For the text-containing cell, return its midpoint in (x, y) coordinate format. 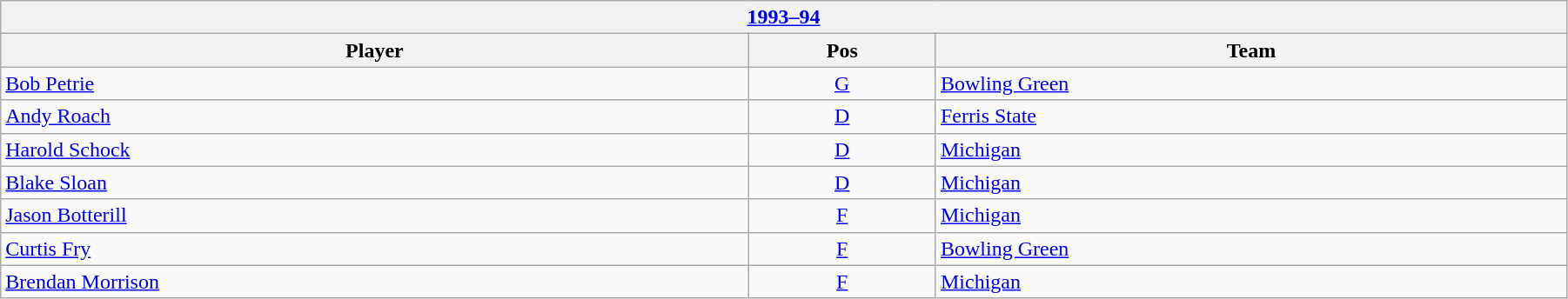
G (842, 83)
Ferris State (1251, 116)
Harold Schock (374, 149)
1993–94 (784, 17)
Pos (842, 50)
Jason Botterill (374, 216)
Bob Petrie (374, 83)
Brendan Morrison (374, 282)
Player (374, 50)
Team (1251, 50)
Blake Sloan (374, 183)
Curtis Fry (374, 249)
Andy Roach (374, 116)
